Search for the cell housing the specified text and yield its (X, Y) center coordinate. 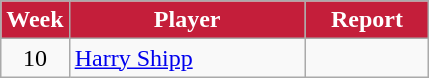
Week (35, 20)
Report (367, 20)
10 (35, 58)
Player (187, 20)
Harry Shipp (187, 58)
